Determine the [x, y] coordinate at the center of the cell enclosing the given text.  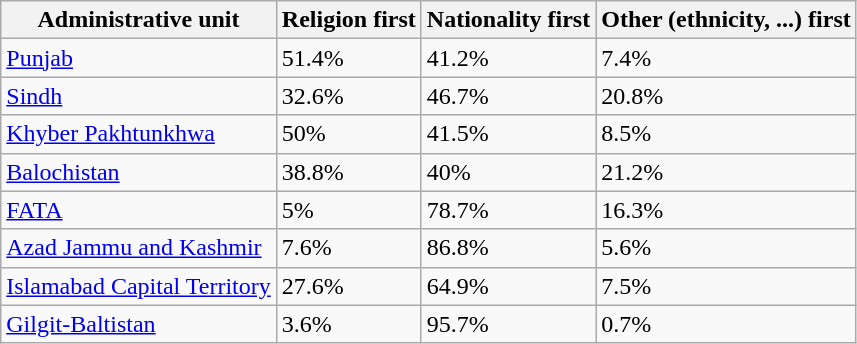
41.2% [508, 58]
5% [348, 210]
16.3% [726, 210]
8.5% [726, 134]
Azad Jammu and Kashmir [139, 248]
Balochistan [139, 172]
95.7% [508, 324]
7.5% [726, 286]
Sindh [139, 96]
27.6% [348, 286]
50% [348, 134]
38.8% [348, 172]
40% [508, 172]
7.4% [726, 58]
78.7% [508, 210]
Nationality first [508, 20]
Other (ethnicity, ...) first [726, 20]
41.5% [508, 134]
0.7% [726, 324]
7.6% [348, 248]
51.4% [348, 58]
46.7% [508, 96]
21.2% [726, 172]
Khyber Pakhtunkhwa [139, 134]
Gilgit-Baltistan [139, 324]
64.9% [508, 286]
32.6% [348, 96]
FATA [139, 210]
5.6% [726, 248]
3.6% [348, 324]
Administrative unit [139, 20]
86.8% [508, 248]
20.8% [726, 96]
Religion first [348, 20]
Punjab [139, 58]
Islamabad Capital Territory [139, 286]
